Locate the cell with the specified text and output its [X, Y] center coordinate. 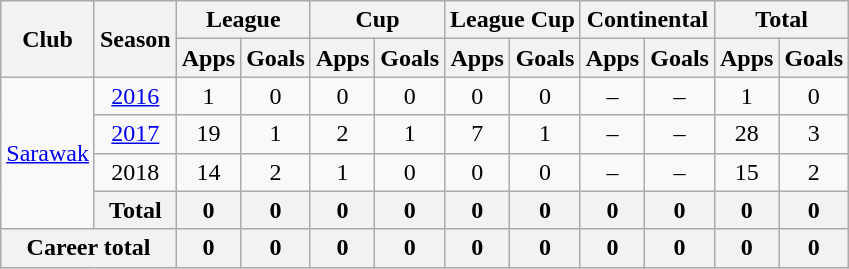
28 [746, 134]
15 [746, 172]
2016 [135, 96]
Continental [647, 20]
7 [478, 134]
3 [814, 134]
Career total [88, 248]
League Cup [513, 20]
League [243, 20]
2017 [135, 134]
19 [208, 134]
2018 [135, 172]
Club [48, 39]
Sarawak [48, 153]
14 [208, 172]
Season [135, 39]
Cup [377, 20]
